Locate the cell with the specified text and output its [x, y] center coordinate. 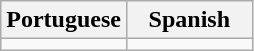
Spanish [189, 20]
Portuguese [64, 20]
